For the text-containing cell, return its midpoint in [X, Y] coordinate format. 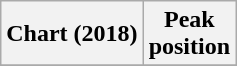
Peakposition [189, 34]
Chart (2018) [72, 34]
